Provide the [x, y] coordinate of the cell's center where the given text is located.  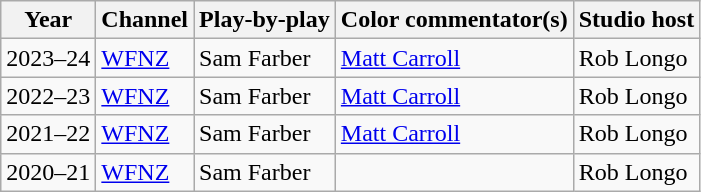
Channel [145, 20]
Play-by-play [265, 20]
Year [48, 20]
Studio host [636, 20]
Color commentator(s) [454, 20]
2020–21 [48, 172]
2023–24 [48, 58]
2021–22 [48, 134]
2022–23 [48, 96]
